Provide the [x, y] coordinate of the cell's center where the given text is located.  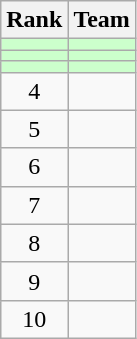
9 [34, 281]
7 [34, 205]
5 [34, 129]
4 [34, 91]
Team [102, 20]
10 [34, 319]
6 [34, 167]
8 [34, 243]
Rank [34, 20]
